Identify which cell holds the provided text, then report its (X, Y) central coordinate. 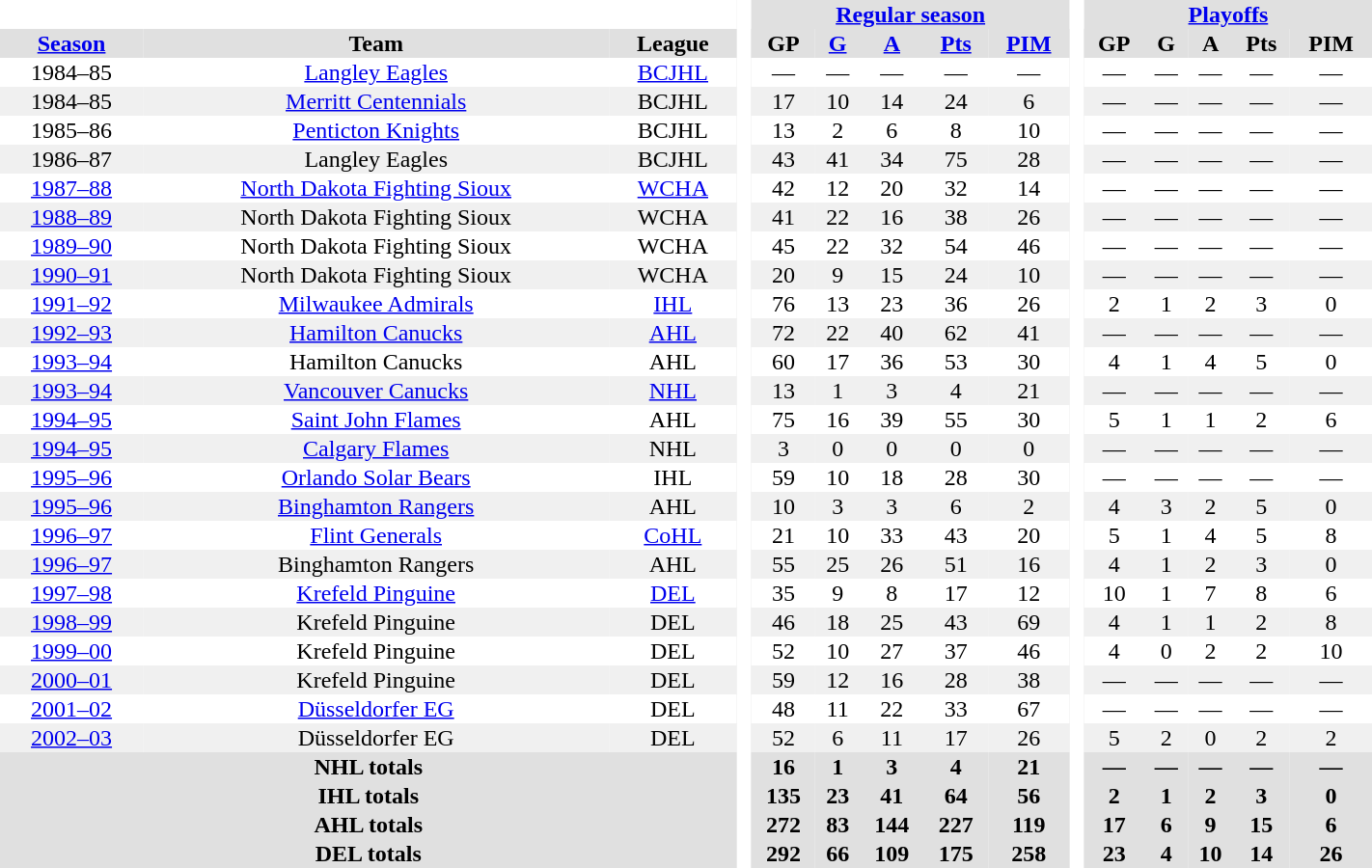
66 (837, 854)
IHL totals (369, 796)
Penticton Knights (376, 130)
Vancouver Canucks (376, 391)
1989–90 (71, 246)
27 (892, 651)
56 (1029, 796)
Season (71, 43)
83 (837, 825)
69 (1029, 622)
119 (1029, 825)
135 (783, 796)
Milwaukee Admirals (376, 304)
51 (956, 564)
Team (376, 43)
Saint John Flames (376, 420)
109 (892, 854)
39 (892, 420)
48 (783, 709)
1991–92 (71, 304)
35 (783, 593)
1987–88 (71, 188)
62 (956, 333)
NHL totals (369, 767)
292 (783, 854)
37 (956, 651)
Calgary Flames (376, 448)
1985–86 (71, 130)
272 (783, 825)
60 (783, 362)
45 (783, 246)
64 (956, 796)
Orlando Solar Bears (376, 477)
AHL totals (369, 825)
Merritt Centennials (376, 101)
Playoffs (1228, 14)
1992–93 (71, 333)
76 (783, 304)
1988–89 (71, 217)
53 (956, 362)
34 (892, 159)
7 (1211, 593)
144 (892, 825)
League (672, 43)
Regular season (911, 14)
DEL totals (369, 854)
2002–03 (71, 738)
67 (1029, 709)
175 (956, 854)
258 (1029, 854)
CoHL (672, 535)
1997–98 (71, 593)
2000–01 (71, 680)
1990–91 (71, 275)
2001–02 (71, 709)
1986–87 (71, 159)
72 (783, 333)
54 (956, 246)
1999–00 (71, 651)
42 (783, 188)
Flint Generals (376, 535)
227 (956, 825)
40 (892, 333)
1998–99 (71, 622)
